Return the [x, y] coordinate for the center point of the cell that contains the specified text.  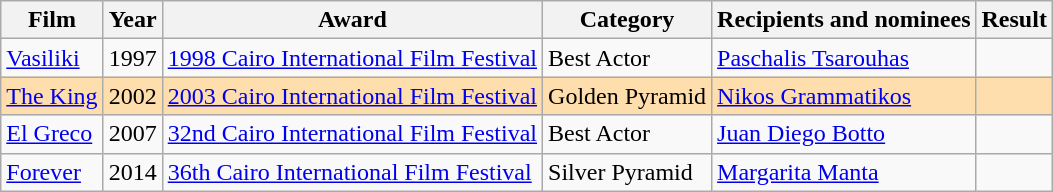
Forever [52, 172]
2003 Cairo International Film Festival [352, 96]
1998 Cairo International Film Festival [352, 58]
Category [628, 20]
Year [132, 20]
Vasiliki [52, 58]
Margarita Manta [844, 172]
Juan Diego Botto [844, 134]
Result [1014, 20]
El Greco [52, 134]
2002 [132, 96]
Nikos Grammatikos [844, 96]
Paschalis Tsarouhas [844, 58]
Golden Pyramid [628, 96]
1997 [132, 58]
Film [52, 20]
36th Cairo International Film Festival [352, 172]
Silver Pyramid [628, 172]
32nd Cairo International Film Festival [352, 134]
2014 [132, 172]
Award [352, 20]
Recipients and nominees [844, 20]
The King [52, 96]
2007 [132, 134]
